Identify which cell holds the provided text, then report its [X, Y] central coordinate. 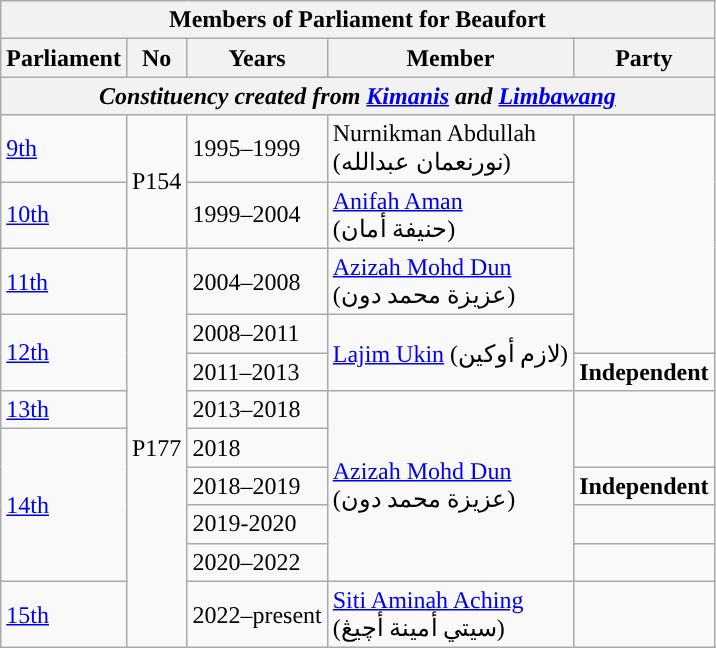
Members of Parliament for Beaufort [358, 20]
15th [64, 614]
Parliament [64, 58]
14th [64, 505]
13th [64, 410]
10th [64, 216]
P154 [156, 182]
Siti Aminah Aching (سيتي أمينة أچيڠ) [450, 614]
Constituency created from Kimanis and Limbawang [358, 96]
11th [64, 282]
Lajim Ukin (لازم أوكين) [450, 353]
2013–2018 [257, 410]
Nurnikman Abdullah (نورنعمان عبدالله) [450, 148]
2018–2019 [257, 486]
2022–present [257, 614]
Member [450, 58]
12th [64, 353]
Anifah Aman (حنيفة أمان) [450, 216]
2011–2013 [257, 372]
1999–2004 [257, 216]
Party [644, 58]
2004–2008 [257, 282]
No [156, 58]
2018 [257, 448]
2019-2020 [257, 524]
1995–1999 [257, 148]
2020–2022 [257, 562]
2008–2011 [257, 334]
P177 [156, 448]
9th [64, 148]
Years [257, 58]
